From the cell containing the given text, extract its center point as [X, Y] coordinate. 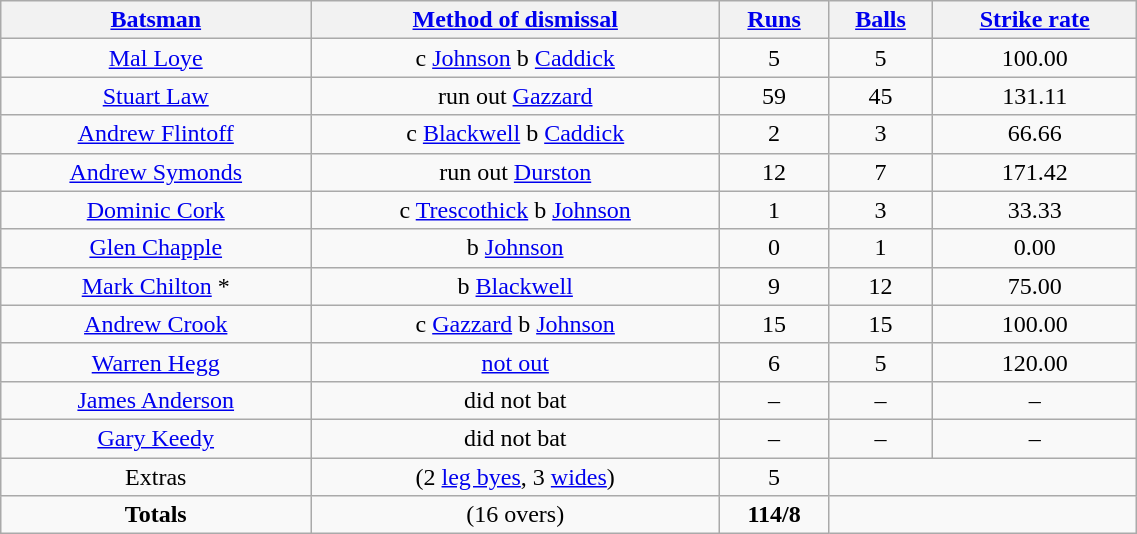
Andrew Flintoff [156, 134]
Warren Hegg [156, 362]
not out [516, 362]
Extras [156, 477]
(16 overs) [516, 515]
75.00 [1035, 286]
45 [880, 96]
114/8 [774, 515]
0.00 [1035, 248]
c Johnson b Caddick [516, 58]
Mark Chilton * [156, 286]
b Blackwell [516, 286]
Strike rate [1035, 20]
James Anderson [156, 400]
b Johnson [516, 248]
run out Gazzard [516, 96]
0 [774, 248]
Balls [880, 20]
Gary Keedy [156, 438]
c Trescothick b Johnson [516, 210]
Stuart Law [156, 96]
2 [774, 134]
Totals [156, 515]
Batsman [156, 20]
131.11 [1035, 96]
59 [774, 96]
9 [774, 286]
(2 leg byes, 3 wides) [516, 477]
Dominic Cork [156, 210]
c Blackwell b Caddick [516, 134]
Runs [774, 20]
6 [774, 362]
171.42 [1035, 172]
Andrew Symonds [156, 172]
7 [880, 172]
run out Durston [516, 172]
Method of dismissal [516, 20]
66.66 [1035, 134]
Andrew Crook [156, 324]
Mal Loye [156, 58]
Glen Chapple [156, 248]
33.33 [1035, 210]
c Gazzard b Johnson [516, 324]
120.00 [1035, 362]
